Scan for the cell matching the given text and deliver its [X, Y] coordinate at center. 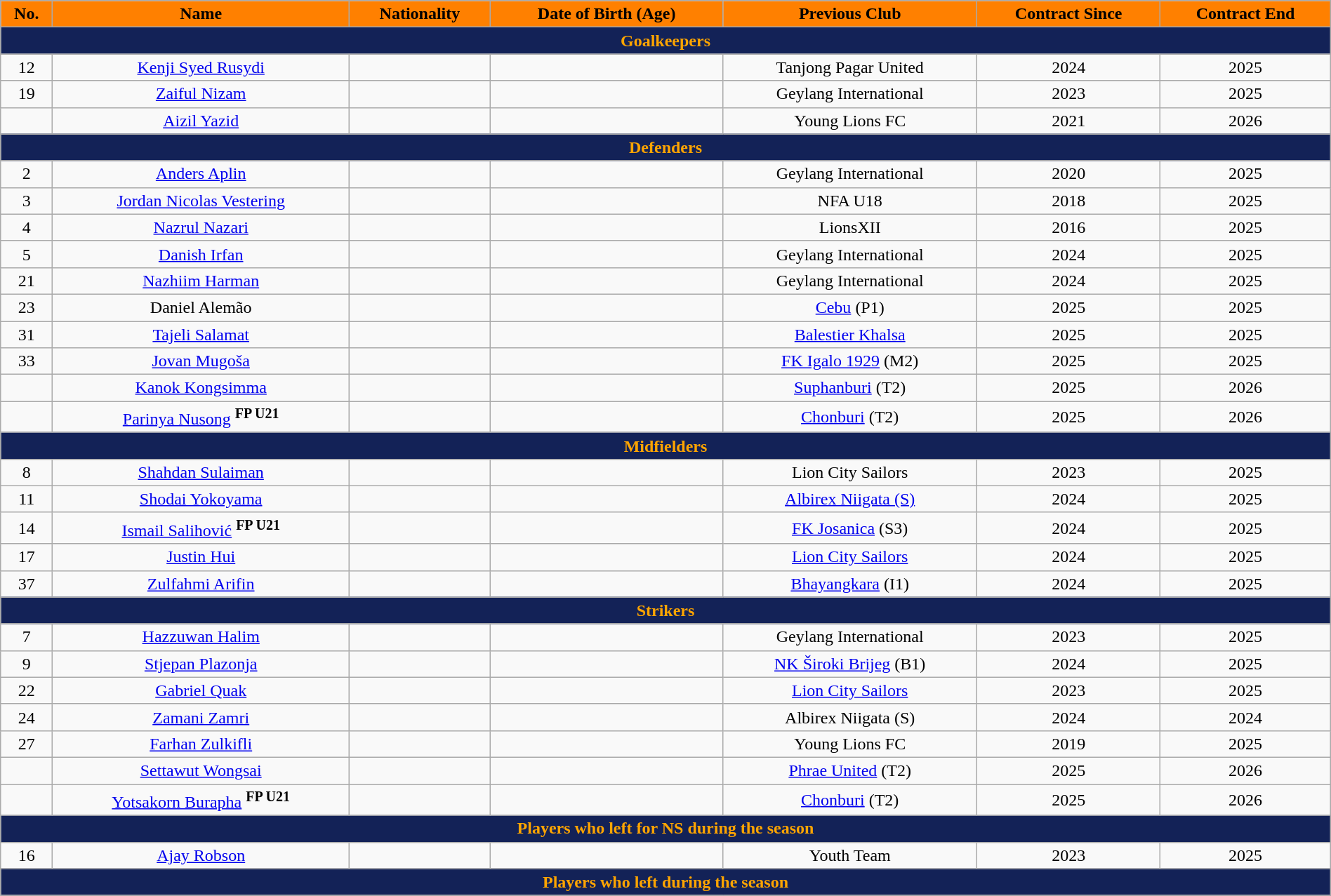
Justin Hui [201, 557]
Goalkeepers [665, 41]
14 [27, 528]
Contract Since [1068, 14]
19 [27, 94]
Shahdan Sulaiman [201, 472]
Farhan Zulkifli [201, 744]
Balestier Khalsa [850, 335]
Cebu (P1) [850, 307]
Jordan Nicolas Vestering [201, 201]
Gabriel Quak [201, 690]
7 [27, 637]
Hazzuwan Halim [201, 637]
Aizil Yazid [201, 121]
Contract End [1245, 14]
Tanjong Pagar United [850, 67]
Defenders [665, 147]
Nationality [420, 14]
24 [27, 717]
12 [27, 67]
Shodai Yokoyama [201, 499]
2020 [1068, 174]
Settawut Wongsai [201, 770]
37 [27, 584]
NK Široki Brijeg (B1) [850, 664]
3 [27, 201]
Parinya Nusong FP U21 [201, 417]
21 [27, 281]
11 [27, 499]
Youth Team [850, 855]
Yotsakorn Burapha FP U21 [201, 800]
16 [27, 855]
2 [27, 174]
NFA U18 [850, 201]
FK Josanica (S3) [850, 528]
5 [27, 254]
Kanok Kongsimma [201, 388]
Nazrul Nazari [201, 227]
22 [27, 690]
27 [27, 744]
Zamani Zamri [201, 717]
Bhayangkara (I1) [850, 584]
Name [201, 14]
2019 [1068, 744]
9 [27, 664]
Ismail Salihović FP U21 [201, 528]
Nazhiim Harman [201, 281]
8 [27, 472]
Players who left during the season [665, 882]
33 [27, 361]
2021 [1068, 121]
Date of Birth (Age) [607, 14]
LionsXII [850, 227]
Ajay Robson [201, 855]
Jovan Mugoša [201, 361]
Previous Club [850, 14]
31 [27, 335]
Danish Irfan [201, 254]
Daniel Alemão [201, 307]
17 [27, 557]
4 [27, 227]
2016 [1068, 227]
Stjepan Plazonja [201, 664]
FK Igalo 1929 (M2) [850, 361]
Zulfahmi Arifin [201, 584]
Kenji Syed Rusydi [201, 67]
Tajeli Salamat [201, 335]
Phrae United (T2) [850, 770]
Anders Aplin [201, 174]
No. [27, 14]
2018 [1068, 201]
Strikers [665, 610]
Zaiful Nizam [201, 94]
Suphanburi (T2) [850, 388]
Midfielders [665, 446]
23 [27, 307]
Players who left for NS during the season [665, 829]
